Search for the cell housing the specified text and yield its (X, Y) center coordinate. 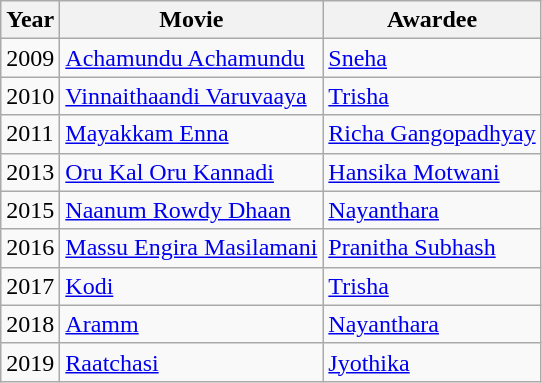
Raatchasi (192, 362)
Awardee (432, 20)
Achamundu Achamundu (192, 58)
Oru Kal Oru Kannadi (192, 172)
Massu Engira Masilamani (192, 248)
2016 (30, 248)
Richa Gangopadhyay (432, 134)
Pranitha Subhash (432, 248)
Movie (192, 20)
2018 (30, 324)
Sneha (432, 58)
Mayakkam Enna (192, 134)
2017 (30, 286)
2019 (30, 362)
Year (30, 20)
Naanum Rowdy Dhaan (192, 210)
2010 (30, 96)
2011 (30, 134)
2009 (30, 58)
2015 (30, 210)
Kodi (192, 286)
Aramm (192, 324)
Jyothika (432, 362)
Vinnaithaandi Varuvaaya (192, 96)
Hansika Motwani (432, 172)
2013 (30, 172)
